For the text-containing cell, return its midpoint in (X, Y) coordinate format. 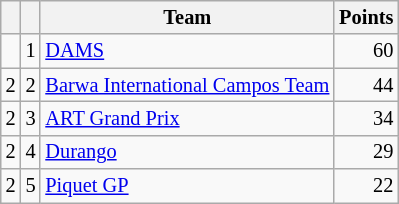
60 (366, 51)
3 (31, 118)
22 (366, 186)
Durango (187, 152)
1 (31, 51)
Barwa International Campos Team (187, 85)
29 (366, 152)
5 (31, 186)
ART Grand Prix (187, 118)
Team (187, 17)
34 (366, 118)
DAMS (187, 51)
44 (366, 85)
4 (31, 152)
Piquet GP (187, 186)
Points (366, 17)
